Determine the (X, Y) coordinate at the center of the cell enclosing the given text.  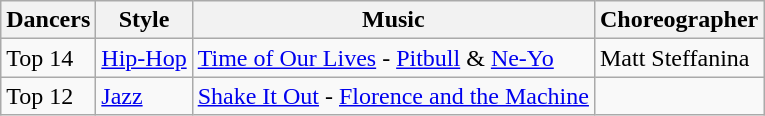
Style (144, 20)
Time of Our Lives - Pitbull & Ne-Yo (393, 58)
Choreographer (678, 20)
Jazz (144, 96)
Hip-Hop (144, 58)
Top 14 (48, 58)
Dancers (48, 20)
Matt Steffanina (678, 58)
Top 12 (48, 96)
Shake It Out - Florence and the Machine (393, 96)
Music (393, 20)
